Provide the [X, Y] coordinate of the cell's center where the given text is located.  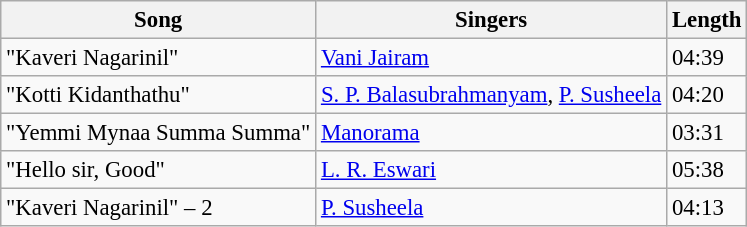
Singers [492, 20]
L. R. Eswari [492, 170]
04:13 [707, 208]
"Yemmi Mynaa Summa Summa" [158, 133]
Manorama [492, 133]
P. Susheela [492, 208]
Song [158, 20]
"Kotti Kidanthathu" [158, 95]
04:20 [707, 95]
04:39 [707, 58]
03:31 [707, 133]
"Kaveri Nagarinil" – 2 [158, 208]
"Hello sir, Good" [158, 170]
S. P. Balasubrahmanyam, P. Susheela [492, 95]
Length [707, 20]
"Kaveri Nagarinil" [158, 58]
05:38 [707, 170]
Vani Jairam [492, 58]
